From the cell containing the given text, extract its center point as (x, y) coordinate. 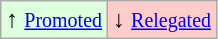
↓ Relegated (162, 20)
↑ Promoted (54, 20)
